Extract the [x, y] coordinate from the center of the cell holding the provided text.  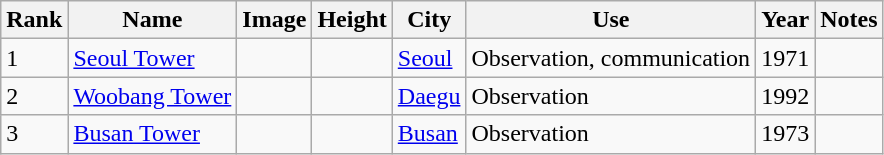
Rank [34, 20]
3 [34, 134]
Name [152, 20]
1992 [786, 96]
Seoul Tower [152, 58]
2 [34, 96]
Busan Tower [152, 134]
Image [274, 20]
City [429, 20]
1971 [786, 58]
Woobang Tower [152, 96]
Year [786, 20]
Seoul [429, 58]
1 [34, 58]
Observation, communication [611, 58]
Height [352, 20]
Daegu [429, 96]
Use [611, 20]
Busan [429, 134]
Notes [849, 20]
1973 [786, 134]
